From the cell containing the given text, extract its center point as (X, Y) coordinate. 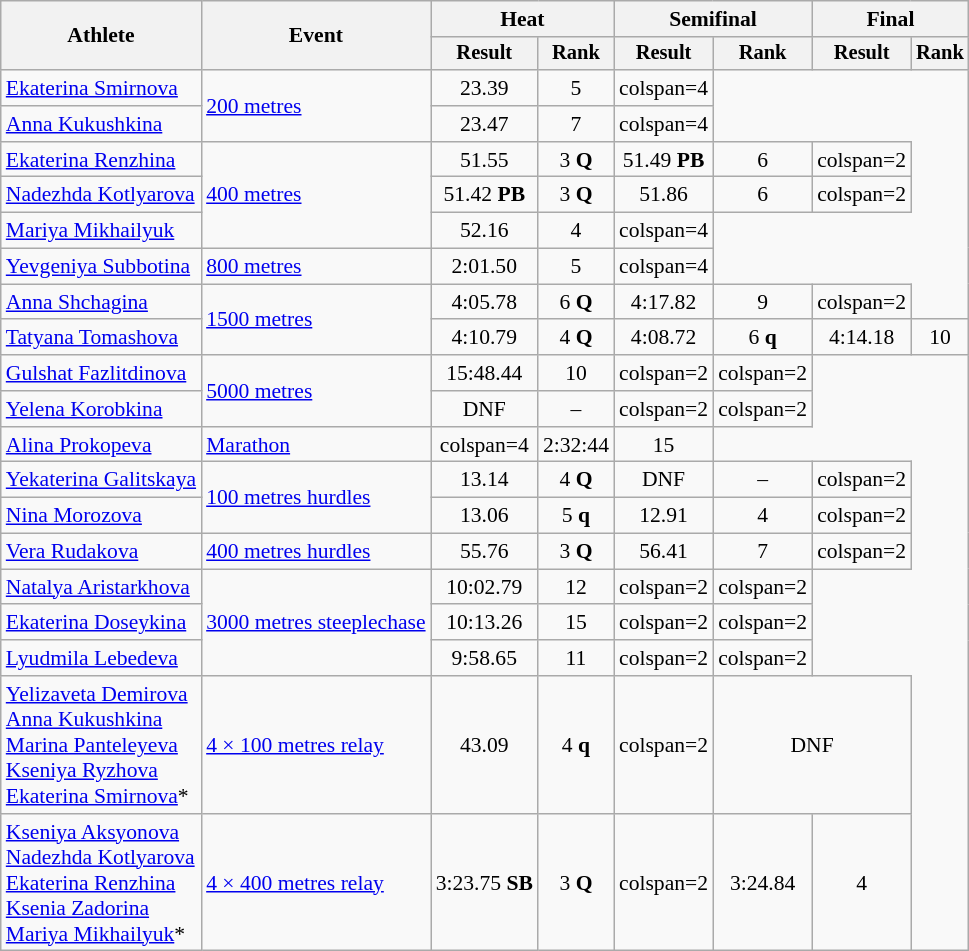
Lyudmila Lebedeva (101, 658)
51.86 (664, 195)
6 Q (576, 302)
4:08.72 (664, 338)
23.47 (484, 124)
Yelizaveta DemirovaAnna KukushkinaMarina PanteleyevaKseniya RyzhovaEkaterina Smirnova* (101, 745)
Yekaterina Galitskaya (101, 480)
2:32:44 (576, 445)
Natalya Aristarkhova (101, 587)
9 (762, 302)
12 (576, 587)
4 q (576, 745)
13.14 (484, 480)
Tatyana Tomashova (101, 338)
11 (576, 658)
56.41 (664, 552)
Event (316, 36)
Ekaterina Smirnova (101, 88)
Vera Rudakova (101, 552)
Gulshat Fazlitdinova (101, 373)
51.42 PB (484, 195)
1500 metres (316, 320)
43.09 (484, 745)
Semifinal (713, 19)
10:02.79 (484, 587)
200 metres (316, 106)
51.55 (484, 160)
55.76 (484, 552)
Nadezhda Kotlyarova (101, 195)
52.16 (484, 231)
Athlete (101, 36)
Final (890, 19)
Alina Prokopeva (101, 445)
10:13.26 (484, 623)
100 metres hurdles (316, 498)
Anna Shchagina (101, 302)
4:05.78 (484, 302)
4 × 100 metres relay (316, 745)
3000 metres steeplechase (316, 622)
Ekaterina Doseykina (101, 623)
6 q (762, 338)
2:01.50 (484, 267)
Marathon (316, 445)
800 metres (316, 267)
4:17.82 (664, 302)
400 metres (316, 196)
9:58.65 (484, 658)
400 metres hurdles (316, 552)
Ekaterina Renzhina (101, 160)
4:10.79 (484, 338)
Nina Morozova (101, 516)
Anna Kukushkina (101, 124)
5 q (576, 516)
Heat (522, 19)
15:48.44 (484, 373)
12.91 (664, 516)
5000 metres (316, 390)
51.49 PB (664, 160)
13.06 (484, 516)
Yevgeniya Subbotina (101, 267)
4:14.18 (862, 338)
23.39 (484, 88)
Yelena Korobkina (101, 409)
Mariya Mikhailyuk (101, 231)
